For the text-containing cell, return its midpoint in [X, Y] coordinate format. 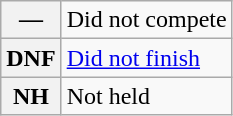
DNF [31, 58]
— [31, 20]
NH [31, 96]
Not held [146, 96]
Did not compete [146, 20]
Did not finish [146, 58]
